Determine the [x, y] coordinate at the center of the cell enclosing the given text.  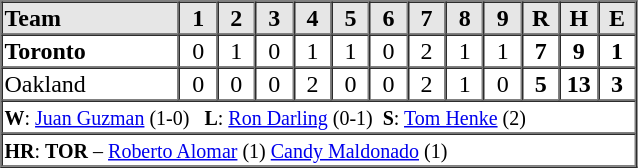
Oakland [91, 84]
Team [91, 18]
HR: TOR – Roberto Alomar (1) Candy Maldonado (1) [319, 150]
H [579, 18]
8 [465, 18]
4 [312, 18]
W: Juan Guzman (1-0) L: Ron Darling (0-1) S: Tom Henke (2) [319, 116]
6 [388, 18]
13 [579, 84]
Toronto [91, 50]
R [541, 18]
E [617, 18]
